Search for the cell housing the specified text and yield its [X, Y] center coordinate. 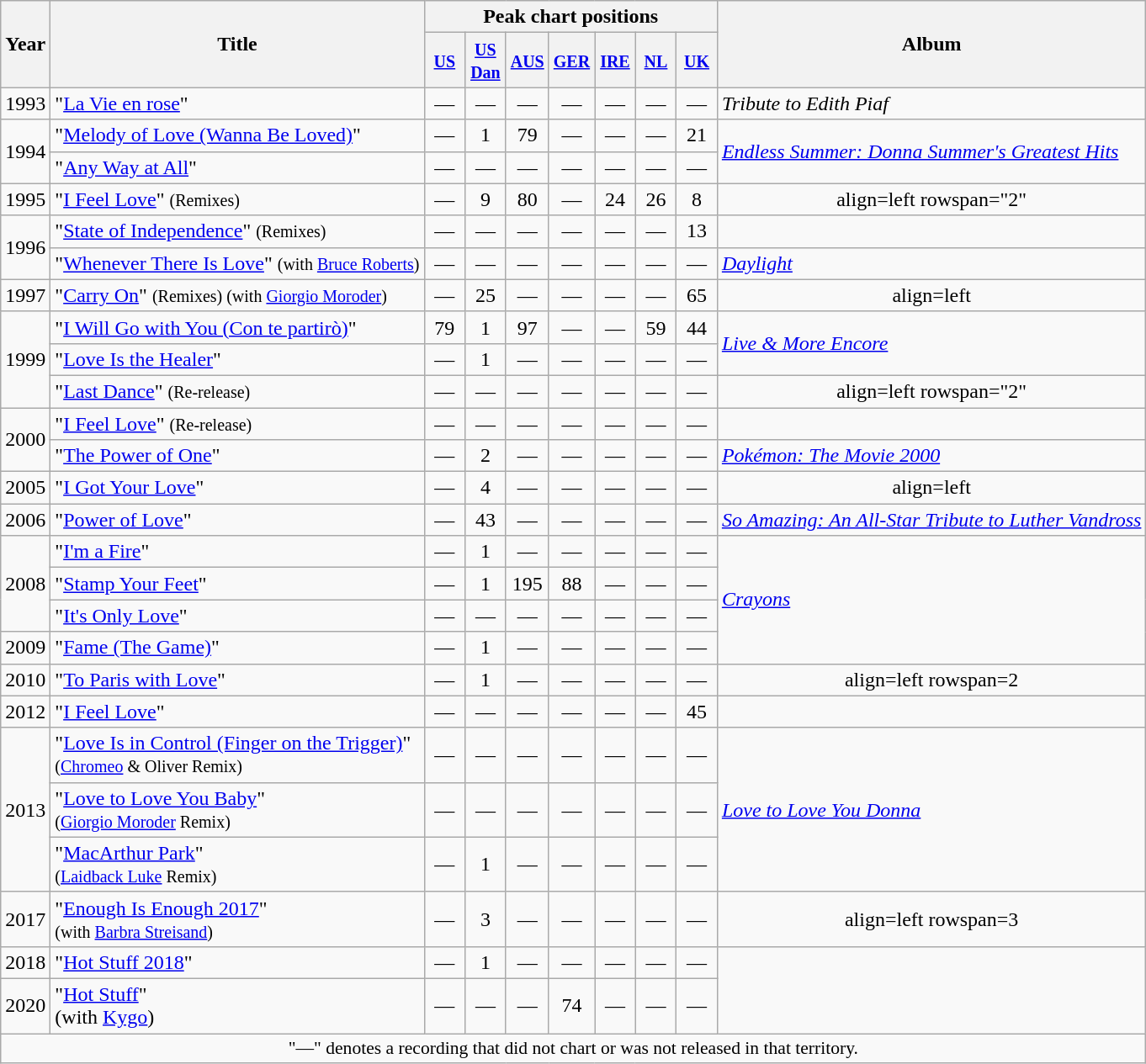
"It's Only Love" [237, 616]
"I Feel Love" [237, 712]
44 [697, 327]
"I Got Your Love" [237, 488]
GER [571, 61]
Tribute to Edith Piaf [931, 103]
So Amazing: An All-Star Tribute to Luther Vandross [931, 520]
13 [697, 231]
"Last Dance" (Re-release) [237, 391]
2000 [25, 439]
21 [697, 135]
"Whenever There Is Love" (with Bruce Roberts) [237, 263]
Daylight [931, 263]
"State of Independence" (Remixes) [237, 231]
Peak chart positions [570, 17]
2009 [25, 648]
Crayons [931, 600]
align=left rowspan=2 [931, 680]
"La Vie en rose" [237, 103]
1999 [25, 359]
"—" denotes a recording that did not chart or was not released in that territory. [574, 1048]
3 [486, 918]
1995 [25, 199]
4 [486, 488]
74 [571, 1006]
"Love Is in Control (Finger on the Trigger)"(Chromeo & Oliver Remix) [237, 755]
Title [237, 44]
"I Feel Love" (Remixes) [237, 199]
1997 [25, 295]
Album [931, 44]
26 [656, 199]
"Power of Love" [237, 520]
25 [486, 295]
Pokémon: The Movie 2000 [931, 456]
"Any Way at All" [237, 167]
"The Power of One" [237, 456]
AUS [527, 61]
97 [527, 327]
"Melody of Love (Wanna Be Loved)" [237, 135]
1993 [25, 103]
Endless Summer: Donna Summer's Greatest Hits [931, 151]
24 [616, 199]
2 [486, 456]
US Dan [486, 61]
2005 [25, 488]
"To Paris with Love" [237, 680]
59 [656, 327]
IRE [616, 61]
2018 [25, 962]
2012 [25, 712]
"Hot Stuff 2018" [237, 962]
1994 [25, 151]
45 [697, 712]
UK [697, 61]
"Love Is the Healer" [237, 359]
65 [697, 295]
1996 [25, 247]
NL [656, 61]
2006 [25, 520]
US [444, 61]
Live & More Encore [931, 343]
88 [571, 584]
2017 [25, 918]
9 [486, 199]
"I'm a Fire" [237, 552]
43 [486, 520]
"Enough Is Enough 2017"(with Barbra Streisand) [237, 918]
80 [527, 199]
2020 [25, 1006]
align=left rowspan=3 [931, 918]
"Carry On" (Remixes) (with Giorgio Moroder) [237, 295]
"I Feel Love" (Re-release) [237, 423]
"Love to Love You Baby"(Giorgio Moroder Remix) [237, 809]
"Fame (The Game)" [237, 648]
2008 [25, 584]
"I Will Go with You (Con te partirò)" [237, 327]
"MacArthur Park"(Laidback Luke Remix) [237, 865]
Year [25, 44]
2010 [25, 680]
2013 [25, 809]
Love to Love You Donna [931, 809]
"Stamp Your Feet" [237, 584]
8 [697, 199]
"Hot Stuff"(with Kygo) [237, 1006]
195 [527, 584]
